Search for the cell housing the specified text and yield its [X, Y] center coordinate. 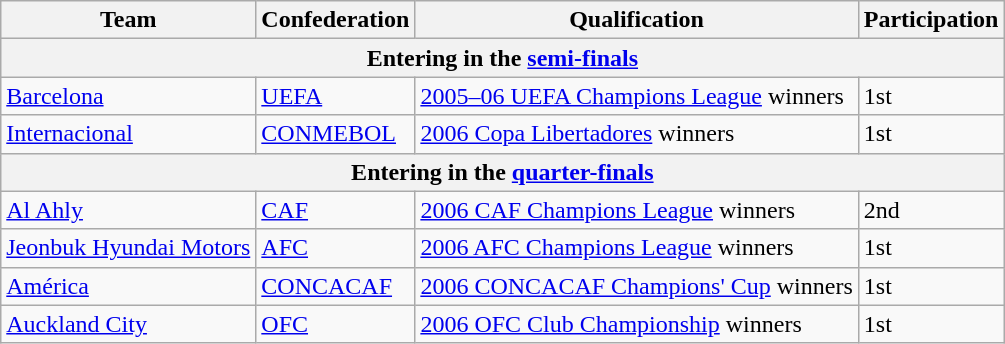
AFC [336, 248]
2006 OFC Club Championship winners [636, 324]
Barcelona [128, 96]
Team [128, 20]
América [128, 286]
Qualification [636, 20]
OFC [336, 324]
Entering in the quarter-finals [502, 172]
Participation [931, 20]
CAF [336, 210]
Confederation [336, 20]
2006 Copa Libertadores winners [636, 134]
Jeonbuk Hyundai Motors [128, 248]
2006 CONCACAF Champions' Cup winners [636, 286]
Auckland City [128, 324]
2nd [931, 210]
Al Ahly [128, 210]
2006 CAF Champions League winners [636, 210]
2005–06 UEFA Champions League winners [636, 96]
2006 AFC Champions League winners [636, 248]
Entering in the semi-finals [502, 58]
CONCACAF [336, 286]
CONMEBOL [336, 134]
UEFA [336, 96]
Internacional [128, 134]
